Search for the cell housing the specified text and yield its [x, y] center coordinate. 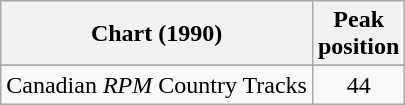
Chart (1990) [157, 34]
Peakposition [358, 34]
44 [358, 85]
Canadian RPM Country Tracks [157, 85]
